Output the [x, y] coordinate of the center of the cell containing the given text.  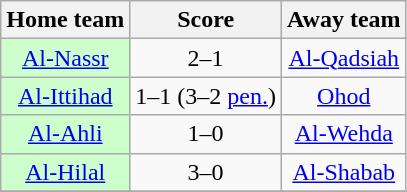
1–1 (3–2 pen.) [206, 96]
Away team [344, 20]
1–0 [206, 134]
Ohod [344, 96]
Al-Nassr [66, 58]
3–0 [206, 172]
Al-Hilal [66, 172]
Al-Ahli [66, 134]
Score [206, 20]
Home team [66, 20]
Al-Wehda [344, 134]
Al-Ittihad [66, 96]
2–1 [206, 58]
Al-Qadsiah [344, 58]
Al-Shabab [344, 172]
